Return the [x, y] coordinate for the center point of the cell that contains the specified text.  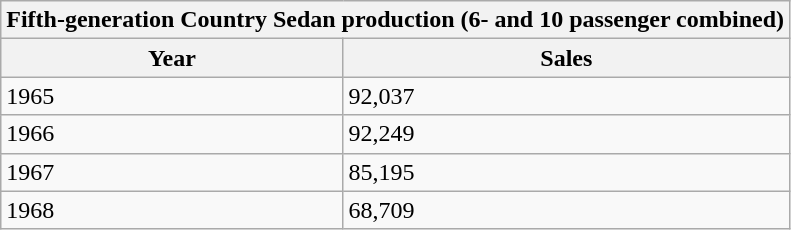
Fifth-generation Country Sedan production (6- and 10 passenger combined) [396, 20]
1966 [172, 134]
1968 [172, 210]
92,037 [566, 96]
85,195 [566, 172]
68,709 [566, 210]
Sales [566, 58]
1965 [172, 96]
1967 [172, 172]
Year [172, 58]
92,249 [566, 134]
